Pinpoint the cell where the given text exists, returning its (X, Y) midpoint coordinate. 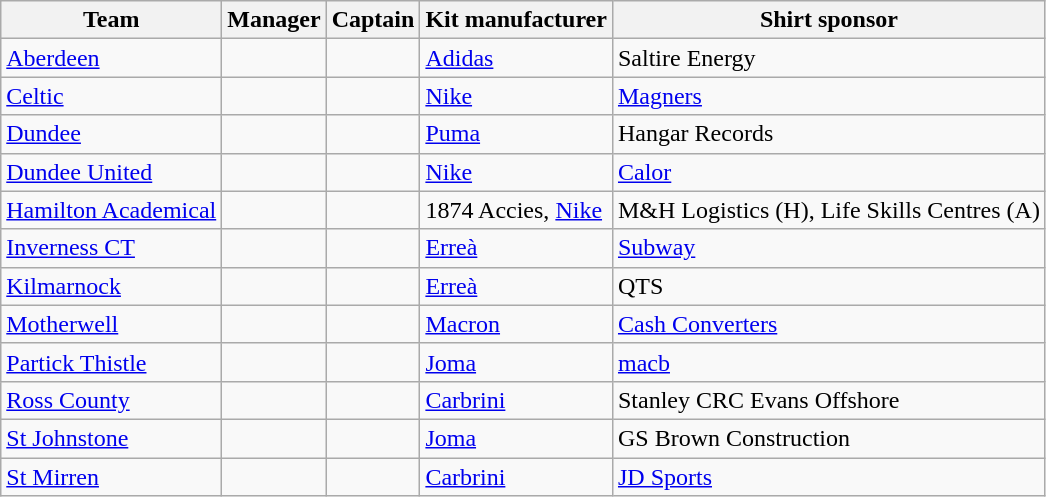
Dundee United (112, 172)
Dundee (112, 134)
St Johnstone (112, 438)
Kit manufacturer (516, 20)
JD Sports (828, 477)
Stanley CRC Evans Offshore (828, 400)
Adidas (516, 58)
Ross County (112, 400)
Shirt sponsor (828, 20)
Motherwell (112, 324)
M&H Logistics (H), Life Skills Centres (A) (828, 210)
Inverness CT (112, 248)
Team (112, 20)
QTS (828, 286)
1874 Accies, Nike (516, 210)
Subway (828, 248)
Puma (516, 134)
Saltire Energy (828, 58)
GS Brown Construction (828, 438)
Manager (274, 20)
Magners (828, 96)
St Mirren (112, 477)
macb (828, 362)
Macron (516, 324)
Celtic (112, 96)
Aberdeen (112, 58)
Partick Thistle (112, 362)
Hamilton Academical (112, 210)
Kilmarnock (112, 286)
Calor (828, 172)
Hangar Records (828, 134)
Cash Converters (828, 324)
Captain (373, 20)
